Output the [X, Y] coordinate of the center of the cell containing the given text.  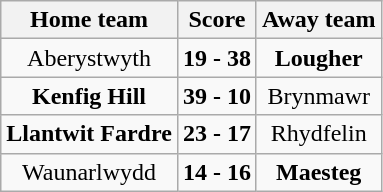
Maesteg [318, 172]
39 - 10 [216, 96]
23 - 17 [216, 134]
Kenfig Hill [90, 96]
Waunarlwydd [90, 172]
Lougher [318, 58]
Llantwit Fardre [90, 134]
Brynmawr [318, 96]
Aberystwyth [90, 58]
19 - 38 [216, 58]
Home team [90, 20]
14 - 16 [216, 172]
Rhydfelin [318, 134]
Score [216, 20]
Away team [318, 20]
